From the cell containing the given text, extract its center point as (X, Y) coordinate. 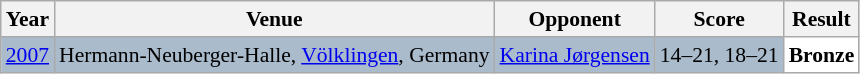
Venue (274, 19)
Bronze (822, 55)
14–21, 18–21 (720, 55)
Hermann-Neuberger-Halle, Völklingen, Germany (274, 55)
2007 (28, 55)
Opponent (575, 19)
Karina Jørgensen (575, 55)
Score (720, 19)
Year (28, 19)
Result (822, 19)
